Provide the [x, y] coordinate of the cell's center where the given text is located.  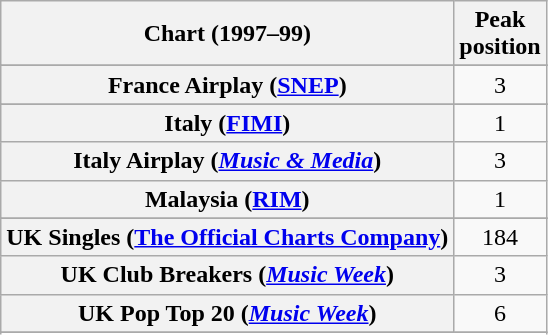
Italy (FIMI) [228, 123]
France Airplay (SNEP) [228, 85]
UK Club Breakers (Music Week) [228, 275]
UK Singles (The Official Charts Company) [228, 237]
Malaysia (RIM) [228, 199]
6 [500, 313]
Peakposition [500, 34]
UK Pop Top 20 (Music Week) [228, 313]
Italy Airplay (Music & Media) [228, 161]
184 [500, 237]
Chart (1997–99) [228, 34]
